Provide the (x, y) coordinate of the cell's center where the given text is located.  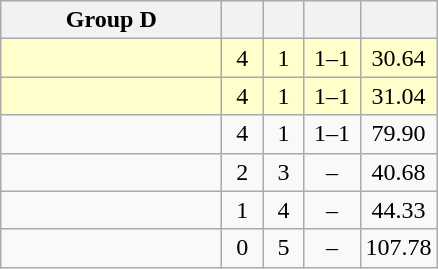
44.33 (398, 210)
5 (284, 248)
0 (242, 248)
31.04 (398, 96)
30.64 (398, 58)
107.78 (398, 248)
Group D (112, 20)
79.90 (398, 134)
2 (242, 172)
40.68 (398, 172)
3 (284, 172)
